Capture the cell that displays the provided text and extract its [x, y] central coordinate. 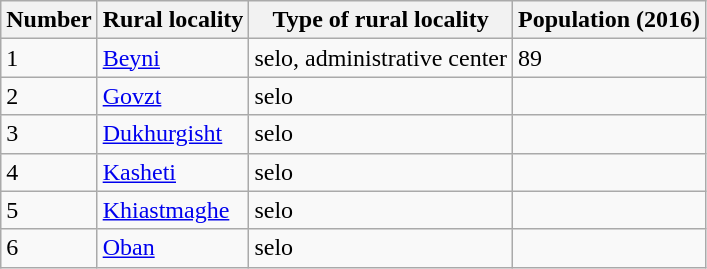
Rural locality [173, 20]
selo, administrative center [381, 58]
3 [49, 134]
1 [49, 58]
6 [49, 248]
Kasheti [173, 172]
Dukhurgisht [173, 134]
5 [49, 210]
4 [49, 172]
Beyni [173, 58]
Oban [173, 248]
Type of rural locality [381, 20]
Govzt [173, 96]
2 [49, 96]
Population (2016) [610, 20]
Khiastmaghe [173, 210]
89 [610, 58]
Number [49, 20]
